Search for the cell housing the specified text and yield its (x, y) center coordinate. 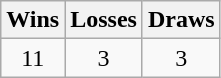
11 (33, 58)
Losses (104, 20)
Draws (181, 20)
Wins (33, 20)
